Output the [X, Y] coordinate of the center of the cell containing the given text.  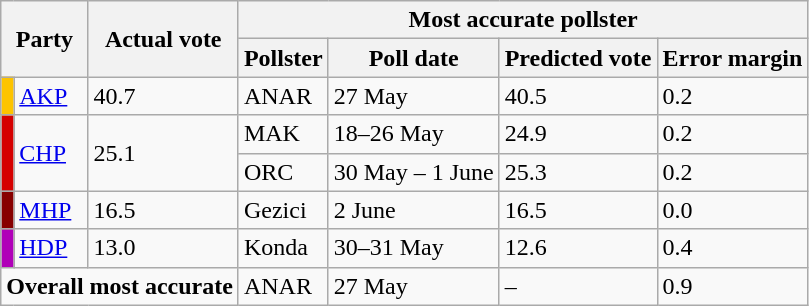
Pollster [283, 58]
Most accurate pollster [522, 20]
0.4 [732, 248]
MAK [283, 134]
Actual vote [163, 39]
25.3 [578, 172]
0.0 [732, 210]
CHP [51, 153]
30–31 May [414, 248]
MHP [51, 210]
Poll date [414, 58]
Konda [283, 248]
AKP [51, 96]
0.9 [732, 286]
24.9 [578, 134]
Predicted vote [578, 58]
HDP [51, 248]
– [578, 286]
25.1 [163, 153]
2 June [414, 210]
13.0 [163, 248]
30 May – 1 June [414, 172]
18–26 May [414, 134]
40.5 [578, 96]
Error margin [732, 58]
12.6 [578, 248]
ORC [283, 172]
Gezici [283, 210]
Party [44, 39]
Overall most accurate [120, 286]
40.7 [163, 96]
